Locate the cell with the specified text and output its [X, Y] center coordinate. 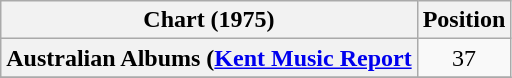
37 [464, 58]
Position [464, 20]
Chart (1975) [209, 20]
Australian Albums (Kent Music Report [209, 58]
